Locate the cell with the specified text and output its [X, Y] center coordinate. 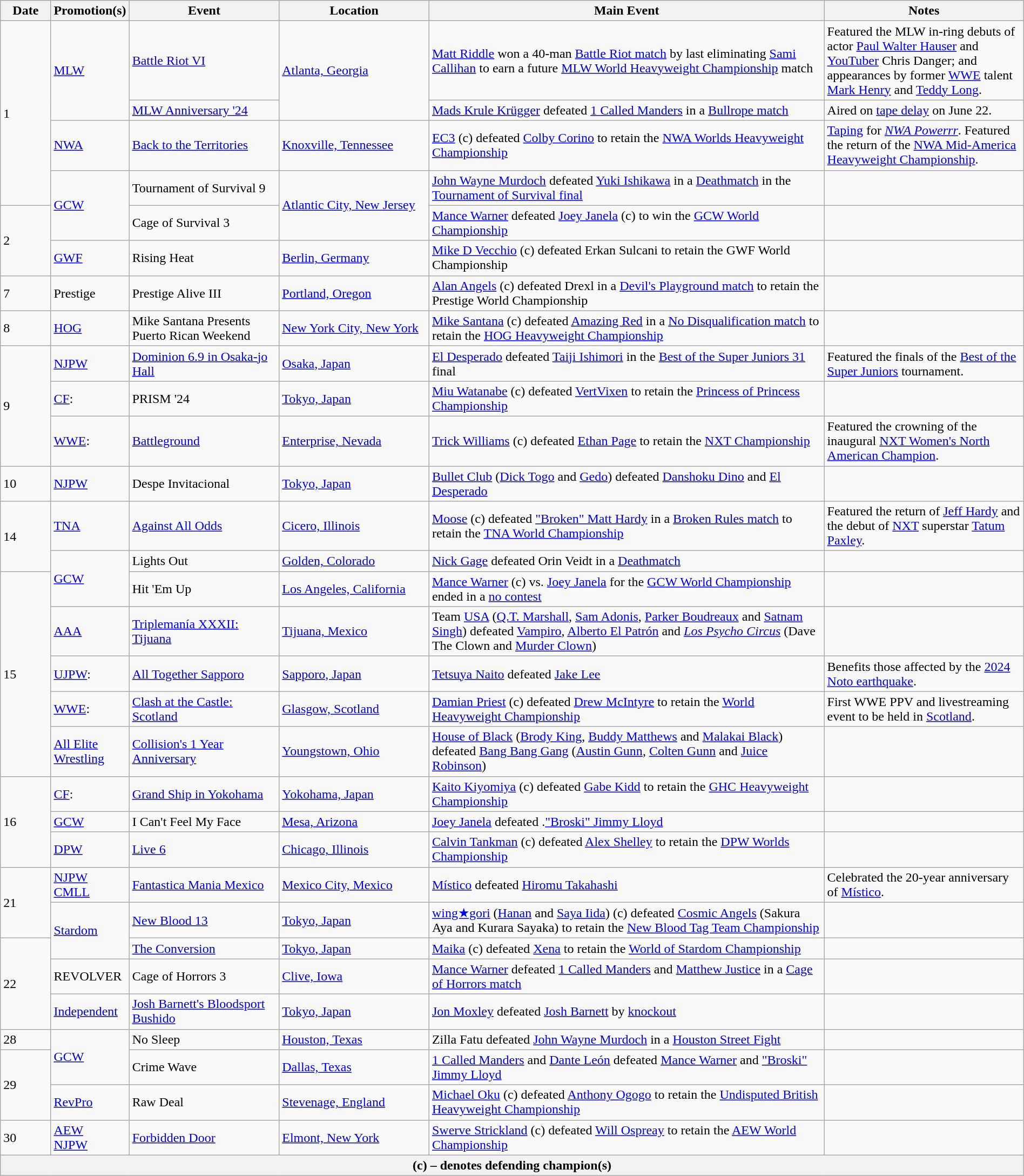
Despe Invitacional [204, 483]
Elmont, New York [354, 1138]
Damian Priest (c) defeated Drew McIntyre to retain the World Heavyweight Championship [626, 709]
Grand Ship in Yokohama [204, 794]
Jon Moxley defeated Josh Barnett by knockout [626, 1011]
22 [26, 984]
Main Event [626, 11]
Yokohama, Japan [354, 794]
TNA [90, 526]
Zilla Fatu defeated John Wayne Murdoch in a Houston Street Fight [626, 1039]
Swerve Strickland (c) defeated Will Ospreay to retain the AEW World Championship [626, 1138]
Glasgow, Scotland [354, 709]
I Can't Feel My Face [204, 822]
Golden, Colorado [354, 561]
Portland, Oregon [354, 293]
2 [26, 240]
(c) – denotes defending champion(s) [512, 1165]
Hit 'Em Up [204, 589]
REVOLVER [90, 977]
Alan Angels (c) defeated Drexl in a Devil's Playground match to retain the Prestige World Championship [626, 293]
Prestige Alive III [204, 293]
El Desperado defeated Taiji Ishimori in the Best of the Super Juniors 31 final [626, 363]
Tijuana, Mexico [354, 631]
Back to the Territories [204, 145]
Mance Warner defeated 1 Called Manders and Matthew Justice in a Cage of Horrors match [626, 977]
Stevenage, England [354, 1102]
The Conversion [204, 949]
Independent [90, 1011]
Miu Watanabe (c) defeated VertVixen to retain the Princess of Princess Championship [626, 399]
Cage of Survival 3 [204, 223]
House of Black (Brody King, Buddy Matthews and Malakai Black) defeated Bang Bang Gang (Austin Gunn, Colten Gunn and Juice Robinson) [626, 751]
Forbidden Door [204, 1138]
Battle Riot VI [204, 61]
Cage of Horrors 3 [204, 977]
Bullet Club (Dick Togo and Gedo) defeated Danshoku Dino and El Desperado [626, 483]
DPW [90, 849]
First WWE PPV and livestreaming event to be held in Scotland. [924, 709]
Against All Odds [204, 526]
UJPW: [90, 674]
30 [26, 1138]
Osaka, Japan [354, 363]
Calvin Tankman (c) defeated Alex Shelley to retain the DPW Worlds Championship [626, 849]
Fantastica Mania Mexico [204, 885]
Atlantic City, New Jersey [354, 205]
Featured the return of Jeff Hardy and the debut of NXT superstar Tatum Paxley. [924, 526]
EC3 (c) defeated Colby Corino to retain the NWA Worlds Heavyweight Championship [626, 145]
Michael Oku (c) defeated Anthony Ogogo to retain the Undisputed British Heavyweight Championship [626, 1102]
Location [354, 11]
Kaito Kiyomiya (c) defeated Gabe Kidd to retain the GHC Heavyweight Championship [626, 794]
Notes [924, 11]
Live 6 [204, 849]
Enterprise, Nevada [354, 441]
Matt Riddle won a 40-man Battle Riot match by last eliminating Sami Callihan to earn a future MLW World Heavyweight Championship match [626, 61]
Date [26, 11]
21 [26, 903]
Event [204, 11]
All Together Sapporo [204, 674]
16 [26, 822]
Mexico City, Mexico [354, 885]
Mike Santana Presents Puerto Rican Weekend [204, 328]
Tournament of Survival 9 [204, 188]
Berlin, Germany [354, 258]
Mance Warner (c) vs. Joey Janela for the GCW World Championship ended in a no contest [626, 589]
Rising Heat [204, 258]
Dallas, Texas [354, 1067]
Atlanta, Georgia [354, 71]
Cicero, Illinois [354, 526]
8 [26, 328]
10 [26, 483]
Mance Warner defeated Joey Janela (c) to win the GCW World Championship [626, 223]
Nick Gage defeated Orin Veidt in a Deathmatch [626, 561]
RevPro [90, 1102]
Dominion 6.9 in Osaka-jo Hall [204, 363]
Houston, Texas [354, 1039]
Mike D Vecchio (c) defeated Erkan Sulcani to retain the GWF World Championship [626, 258]
Joey Janela defeated ."Broski" Jimmy Lloyd [626, 822]
New York City, New York [354, 328]
NWA [90, 145]
Josh Barnett's Bloodsport Bushido [204, 1011]
Raw Deal [204, 1102]
Taping for NWA Powerrr. Featured the return of the NWA Mid-America Heavyweight Championship. [924, 145]
Mike Santana (c) defeated Amazing Red in a No Disqualification match to retain the HOG Heavyweight Championship [626, 328]
Battleground [204, 441]
Youngstown, Ohio [354, 751]
Collision's 1 Year Anniversary [204, 751]
wing★gori (Hanan and Saya Iida) (c) defeated Cosmic Angels (Sakura Aya and Kurara Sayaka) to retain the New Blood Tag Team Championship [626, 920]
28 [26, 1039]
All Elite Wrestling [90, 751]
Los Angeles, California [354, 589]
MLW Anniversary '24 [204, 110]
Maika (c) defeated Xena to retain the World of Stardom Championship [626, 949]
Místico defeated Hiromu Takahashi [626, 885]
Aired on tape delay on June 22. [924, 110]
Clive, Iowa [354, 977]
Trick Williams (c) defeated Ethan Page to retain the NXT Championship [626, 441]
Mesa, Arizona [354, 822]
7 [26, 293]
1 [26, 113]
Featured the finals of the Best of the Super Juniors tournament. [924, 363]
No Sleep [204, 1039]
AAA [90, 631]
New Blood 13 [204, 920]
MLW [90, 71]
1 Called Manders and Dante León defeated Mance Warner and "Broski" Jimmy Lloyd [626, 1067]
Tetsuya Naito defeated Jake Lee [626, 674]
NJPWCMLL [90, 885]
15 [26, 674]
John Wayne Murdoch defeated Yuki Ishikawa in a Deathmatch in the Tournament of Survival final [626, 188]
29 [26, 1085]
9 [26, 406]
Clash at the Castle: Scotland [204, 709]
GWF [90, 258]
Moose (c) defeated "Broken" Matt Hardy in a Broken Rules match to retain the TNA World Championship [626, 526]
Crime Wave [204, 1067]
AEWNJPW [90, 1138]
14 [26, 536]
Promotion(s) [90, 11]
Prestige [90, 293]
HOG [90, 328]
Knoxville, Tennessee [354, 145]
Sapporo, Japan [354, 674]
Benefits those affected by the 2024 Noto earthquake. [924, 674]
Featured the crowning of the inaugural NXT Women's North American Champion. [924, 441]
Lights Out [204, 561]
Chicago, Illinois [354, 849]
Triplemanía XXXII: Tijuana [204, 631]
Celebrated the 20-year anniversary of Místico. [924, 885]
PRISM '24 [204, 399]
Mads Krule Krügger defeated 1 Called Manders in a Bullrope match [626, 110]
Stardom [90, 930]
